Find where the given text appears and provide that cell's center as (x, y) coordinate. 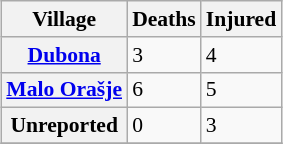
4 (242, 54)
Unreported (64, 126)
Deaths (164, 19)
Malo Orašje (64, 90)
5 (242, 90)
Village (64, 19)
Dubona (64, 54)
0 (164, 126)
6 (164, 90)
Injured (242, 19)
